Search for the cell housing the specified text and yield its [x, y] center coordinate. 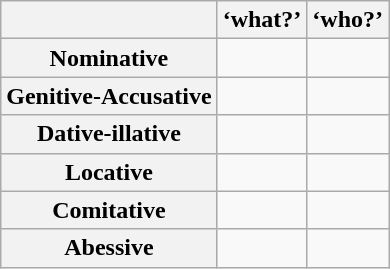
‘what?’ [262, 20]
Locative [109, 172]
Abessive [109, 248]
Genitive-Accusative [109, 96]
Comitative [109, 210]
Dative-illative [109, 134]
Nominative [109, 58]
‘who?’ [348, 20]
